Locate the cell with the specified text and output its [x, y] center coordinate. 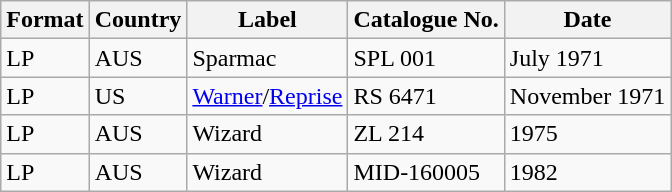
Warner/Reprise [268, 96]
1982 [587, 172]
Catalogue No. [426, 20]
SPL 001 [426, 58]
Country [138, 20]
1975 [587, 134]
Date [587, 20]
MID-160005 [426, 172]
Label [268, 20]
RS 6471 [426, 96]
November 1971 [587, 96]
ZL 214 [426, 134]
Sparmac [268, 58]
Format [45, 20]
US [138, 96]
July 1971 [587, 58]
